Return the (x, y) coordinate for the center point of the cell that contains the specified text.  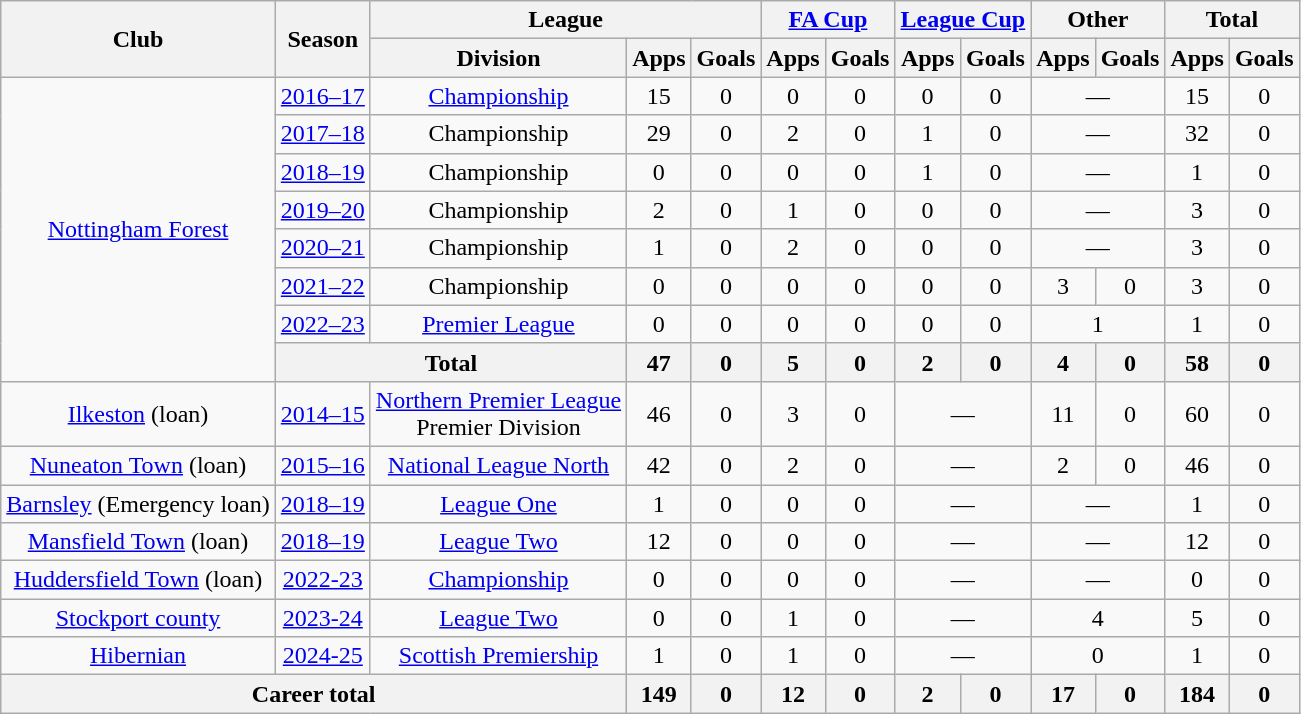
2019–20 (322, 210)
47 (659, 362)
Nuneaton Town (loan) (138, 465)
149 (659, 694)
Division (498, 58)
2024-25 (322, 656)
Premier League (498, 324)
11 (1063, 414)
32 (1197, 134)
29 (659, 134)
Other (1098, 20)
Career total (314, 694)
17 (1063, 694)
184 (1197, 694)
Ilkeston (loan) (138, 414)
Mansfield Town (loan) (138, 542)
2016–17 (322, 96)
58 (1197, 362)
2020–21 (322, 248)
2023-24 (322, 618)
Scottish Premiership (498, 656)
National League North (498, 465)
2015–16 (322, 465)
Stockport county (138, 618)
Club (138, 39)
42 (659, 465)
2022–23 (322, 324)
2017–18 (322, 134)
Huddersfield Town (loan) (138, 580)
2022-23 (322, 580)
60 (1197, 414)
FA Cup (828, 20)
League One (498, 503)
League (565, 20)
Northern Premier LeaguePremier Division (498, 414)
2021–22 (322, 286)
Barnsley (Emergency loan) (138, 503)
2014–15 (322, 414)
Nottingham Forest (138, 229)
Hibernian (138, 656)
League Cup (963, 20)
Season (322, 39)
